From the cell containing the given text, extract its center point as [x, y] coordinate. 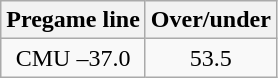
Over/under [210, 20]
CMU –37.0 [74, 58]
Pregame line [74, 20]
53.5 [210, 58]
